Detect which cell encompasses the target text, then output its [X, Y] center coordinate. 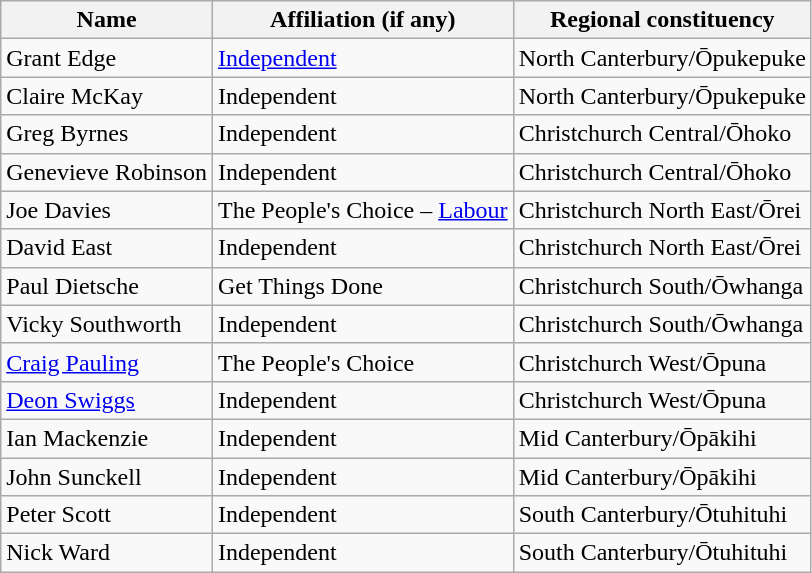
Genevieve Robinson [107, 172]
Affiliation (if any) [362, 20]
Regional constituency [662, 20]
Joe Davies [107, 210]
Name [107, 20]
Get Things Done [362, 286]
Deon Swiggs [107, 400]
Vicky Southworth [107, 324]
Ian Mackenzie [107, 438]
The People's Choice – Labour [362, 210]
David East [107, 248]
Greg Byrnes [107, 134]
The People's Choice [362, 362]
Peter Scott [107, 515]
Craig Pauling [107, 362]
Nick Ward [107, 553]
Grant Edge [107, 58]
John Sunckell [107, 477]
Paul Dietsche [107, 286]
Claire McKay [107, 96]
